Determine the [X, Y] coordinate at the center of the cell enclosing the given text.  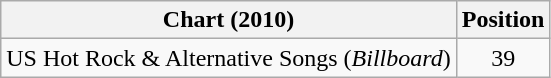
39 [503, 58]
US Hot Rock & Alternative Songs (Billboard) [229, 58]
Position [503, 20]
Chart (2010) [229, 20]
